Output the (X, Y) coordinate of the center of the cell containing the given text.  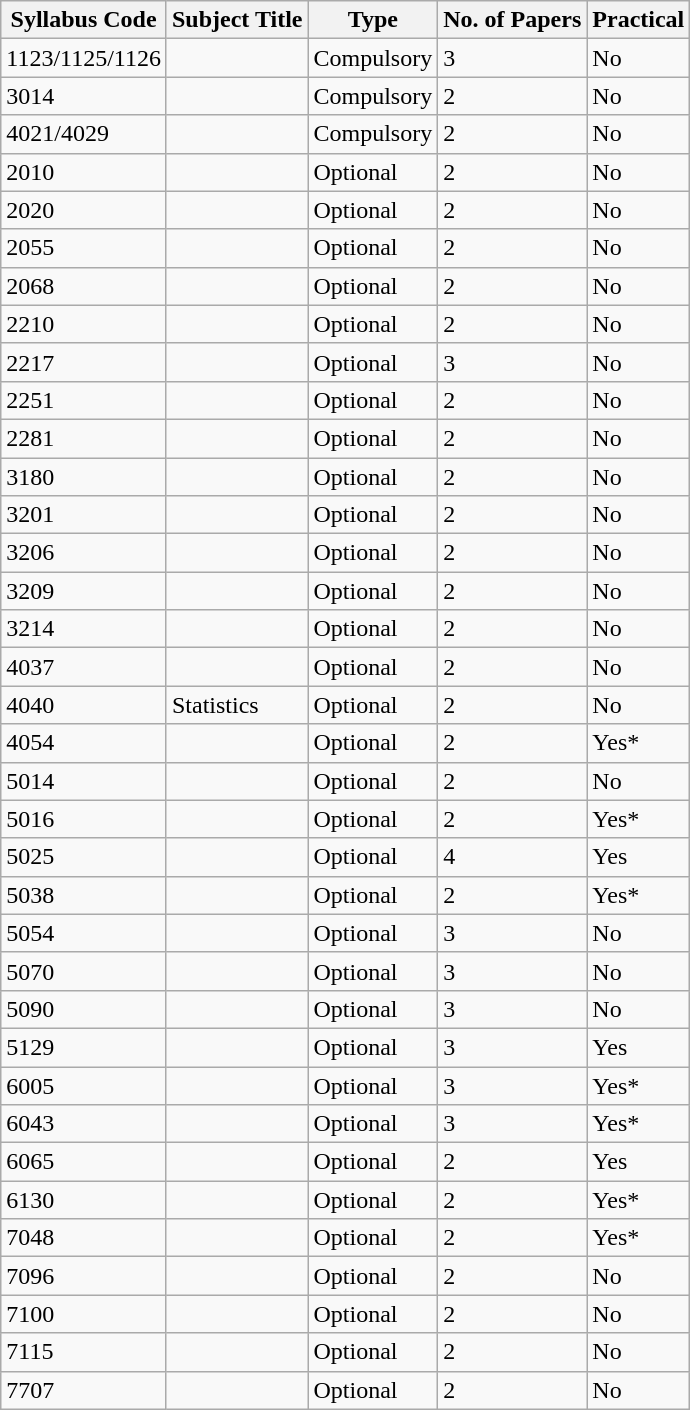
Practical (638, 20)
6065 (84, 1162)
Subject Title (237, 20)
5054 (84, 933)
6043 (84, 1124)
2055 (84, 248)
4021/4029 (84, 134)
2251 (84, 400)
3206 (84, 553)
No. of Papers (512, 20)
4040 (84, 705)
Syllabus Code (84, 20)
1123/1125/1126 (84, 58)
Statistics (237, 705)
5016 (84, 819)
6130 (84, 1200)
2020 (84, 210)
7115 (84, 1352)
3214 (84, 629)
4037 (84, 667)
2010 (84, 172)
3180 (84, 477)
5129 (84, 1047)
6005 (84, 1085)
3201 (84, 515)
2210 (84, 324)
5014 (84, 781)
5090 (84, 1009)
4054 (84, 743)
7100 (84, 1314)
5025 (84, 857)
5038 (84, 895)
7096 (84, 1276)
3209 (84, 591)
4 (512, 857)
2217 (84, 362)
3014 (84, 96)
2281 (84, 438)
7048 (84, 1238)
Type (373, 20)
5070 (84, 971)
7707 (84, 1390)
2068 (84, 286)
